Locate the cell with the specified text and output its (X, Y) center coordinate. 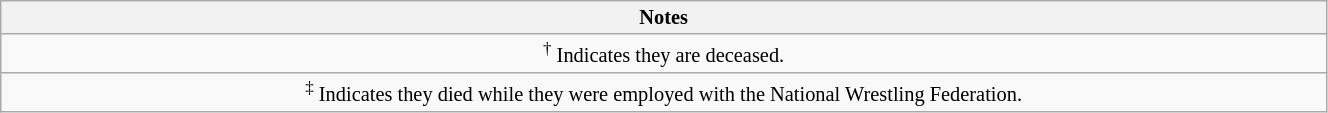
‡ Indicates they died while they were employed with the National Wrestling Federation. (664, 92)
Notes (664, 17)
† Indicates they are deceased. (664, 54)
